For the text-containing cell, return its midpoint in [X, Y] coordinate format. 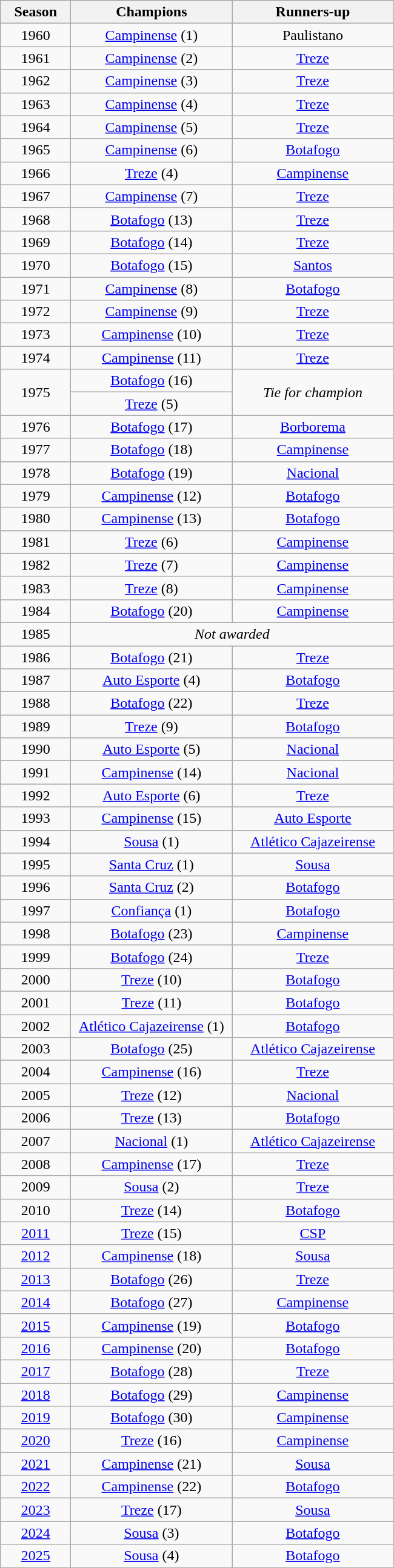
Treze (12) [152, 1095]
2016 [36, 1348]
Treze (16) [152, 1441]
Botafogo (19) [152, 473]
1997 [36, 911]
Campinense (11) [152, 358]
Treze (4) [152, 173]
Campinense (6) [152, 150]
Atlético Cajazeirense (1) [152, 1026]
Treze (15) [152, 1233]
1968 [36, 219]
Botafogo (27) [152, 1302]
Auto Esporte [313, 819]
1982 [36, 565]
Champions [152, 12]
Botafogo (14) [152, 242]
1965 [36, 150]
Campinense (1) [152, 35]
1966 [36, 173]
Santa Cruz (1) [152, 865]
1969 [36, 242]
2011 [36, 1233]
Santa Cruz (2) [152, 888]
1990 [36, 749]
1973 [36, 335]
1964 [36, 127]
Botafogo (13) [152, 219]
Botafogo (23) [152, 934]
Treze (8) [152, 588]
2022 [36, 1487]
2010 [36, 1210]
1996 [36, 888]
1984 [36, 611]
2021 [36, 1464]
Botafogo (18) [152, 450]
Treze (6) [152, 542]
2019 [36, 1418]
Botafogo (21) [152, 657]
1967 [36, 196]
Campinense (2) [152, 58]
1992 [36, 796]
2000 [36, 980]
Botafogo (15) [152, 265]
2023 [36, 1510]
1979 [36, 496]
Botafogo (30) [152, 1418]
2017 [36, 1371]
Borborema [313, 427]
Not awarded [232, 634]
1980 [36, 519]
1986 [36, 657]
1974 [36, 358]
2001 [36, 1003]
Treze (13) [152, 1118]
Santos [313, 265]
Season [36, 12]
2008 [36, 1164]
Sousa (3) [152, 1533]
1963 [36, 104]
1978 [36, 473]
1985 [36, 634]
2007 [36, 1141]
Botafogo (26) [152, 1279]
Campinense (10) [152, 335]
Confiança (1) [152, 911]
1972 [36, 312]
2015 [36, 1325]
2004 [36, 1072]
Campinense (4) [152, 104]
2025 [36, 1556]
2009 [36, 1187]
1960 [36, 35]
Botafogo (20) [152, 611]
2005 [36, 1095]
1998 [36, 934]
Treze (10) [152, 980]
Sousa (2) [152, 1187]
1977 [36, 450]
1989 [36, 726]
1993 [36, 819]
Botafogo (24) [152, 957]
2006 [36, 1118]
Campinense (19) [152, 1325]
Treze (14) [152, 1210]
Treze (7) [152, 565]
Campinense (15) [152, 819]
Campinense (17) [152, 1164]
1995 [36, 865]
Campinense (8) [152, 289]
Campinense (3) [152, 81]
2003 [36, 1049]
Campinense (14) [152, 772]
Campinense (16) [152, 1072]
Nacional (1) [152, 1141]
Campinense (21) [152, 1464]
Campinense (7) [152, 196]
1991 [36, 772]
1975 [36, 392]
1988 [36, 703]
Auto Esporte (6) [152, 796]
Botafogo (29) [152, 1394]
Botafogo (16) [152, 381]
Sousa (4) [152, 1556]
2024 [36, 1533]
1983 [36, 588]
Campinense (13) [152, 519]
1976 [36, 427]
2012 [36, 1256]
Campinense (5) [152, 127]
Tie for champion [313, 392]
Treze (9) [152, 726]
Treze (17) [152, 1510]
1971 [36, 289]
Botafogo (25) [152, 1049]
Runners-up [313, 12]
1961 [36, 58]
2002 [36, 1026]
Auto Esporte (5) [152, 749]
1981 [36, 542]
Paulistano [313, 35]
1994 [36, 842]
2014 [36, 1302]
1999 [36, 957]
Botafogo (22) [152, 703]
2013 [36, 1279]
Campinense (9) [152, 312]
Botafogo (17) [152, 427]
Campinense (20) [152, 1348]
Treze (5) [152, 404]
2018 [36, 1394]
Campinense (18) [152, 1256]
Campinense (22) [152, 1487]
1970 [36, 265]
1962 [36, 81]
2020 [36, 1441]
CSP [313, 1233]
Auto Esporte (4) [152, 680]
Botafogo (28) [152, 1371]
Campinense (12) [152, 496]
Treze (11) [152, 1003]
Sousa (1) [152, 842]
1987 [36, 680]
